From the cell containing the given text, extract its center point as (X, Y) coordinate. 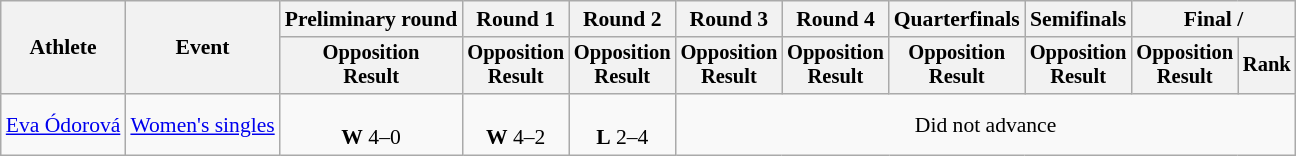
Event (202, 48)
Rank (1267, 66)
Round 1 (516, 19)
Round 4 (836, 19)
Did not advance (986, 124)
Final / (1213, 19)
W 4–0 (372, 124)
Round 3 (730, 19)
Eva Ódorová (64, 124)
Quarterfinals (957, 19)
Round 2 (622, 19)
W 4–2 (516, 124)
L 2–4 (622, 124)
Preliminary round (372, 19)
Athlete (64, 48)
Women's singles (202, 124)
Semifinals (1078, 19)
